Identify which cell holds the provided text, then report its (x, y) central coordinate. 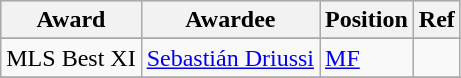
Award (71, 20)
Position (367, 20)
MLS Best XI (71, 58)
Ref (436, 20)
Awardee (230, 20)
MF (367, 58)
Sebastián Driussi (230, 58)
